Locate the cell with the specified text and output its [x, y] center coordinate. 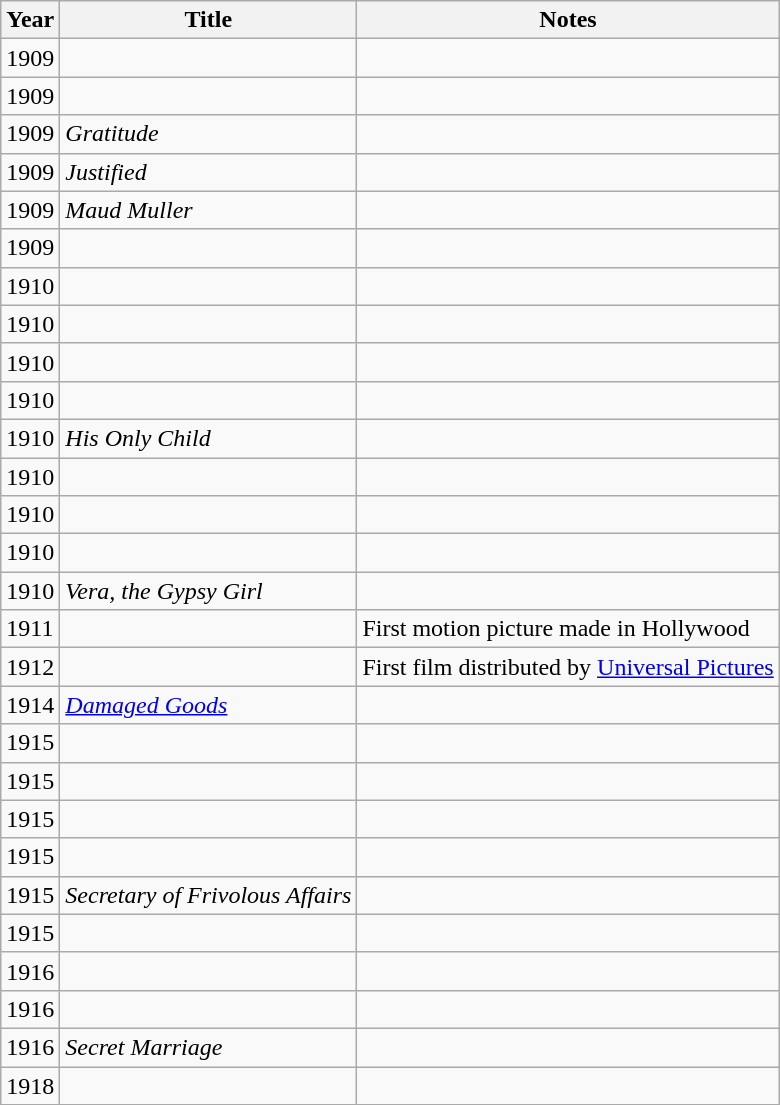
Secret Marriage [208, 1047]
1918 [30, 1085]
First motion picture made in Hollywood [568, 629]
His Only Child [208, 438]
1914 [30, 705]
Year [30, 20]
Title [208, 20]
First film distributed by Universal Pictures [568, 667]
Damaged Goods [208, 705]
1912 [30, 667]
Notes [568, 20]
1911 [30, 629]
Vera, the Gypsy Girl [208, 591]
Gratitude [208, 134]
Justified [208, 172]
Maud Muller [208, 210]
Secretary of Frivolous Affairs [208, 895]
